Locate the cell with the specified text and output its [x, y] center coordinate. 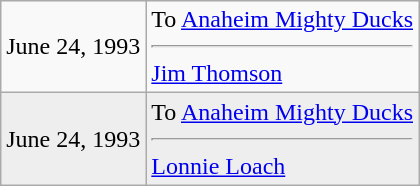
To Anaheim Mighty DucksJim Thomson [282, 47]
To Anaheim Mighty DucksLonnie Loach [282, 139]
